Detect which cell encompasses the target text, then output its (x, y) center coordinate. 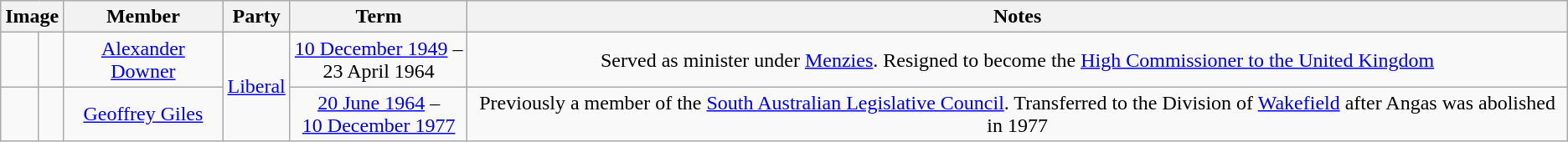
Geoffrey Giles (143, 114)
Member (143, 17)
Image (32, 17)
Served as minister under Menzies. Resigned to become the High Commissioner to the United Kingdom (1017, 60)
20 June 1964 –10 December 1977 (379, 114)
Previously a member of the South Australian Legislative Council. Transferred to the Division of Wakefield after Angas was abolished in 1977 (1017, 114)
Party (256, 17)
Alexander Downer (143, 60)
Term (379, 17)
Notes (1017, 17)
10 December 1949 –23 April 1964 (379, 60)
Liberal (256, 87)
